Pinpoint the cell where the given text exists, returning its [x, y] midpoint coordinate. 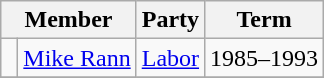
Party [170, 20]
Term [264, 20]
1985–1993 [264, 58]
Labor [170, 58]
Member [68, 20]
Mike Rann [77, 58]
